Provide the (x, y) coordinate of the cell's center where the given text is located.  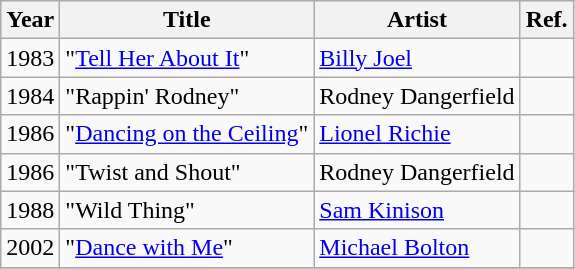
"Tell Her About It" (187, 58)
Title (187, 20)
2002 (30, 248)
1988 (30, 210)
Year (30, 20)
Ref. (546, 20)
"Twist and Shout" (187, 172)
1984 (30, 96)
Billy Joel (417, 58)
"Dancing on the Ceiling" (187, 134)
"Dance with Me" (187, 248)
Michael Bolton (417, 248)
1983 (30, 58)
Sam Kinison (417, 210)
"Wild Thing" (187, 210)
"Rappin' Rodney" (187, 96)
Artist (417, 20)
Lionel Richie (417, 134)
